Locate the cell with the specified text and output its (x, y) center coordinate. 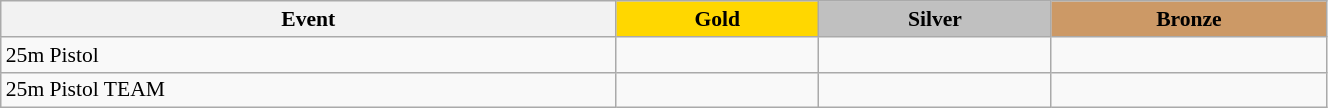
25m Pistol TEAM (308, 90)
Silver (934, 19)
25m Pistol (308, 55)
Bronze (1188, 19)
Event (308, 19)
Gold (717, 19)
